Scan for the cell matching the given text and deliver its (X, Y) coordinate at center. 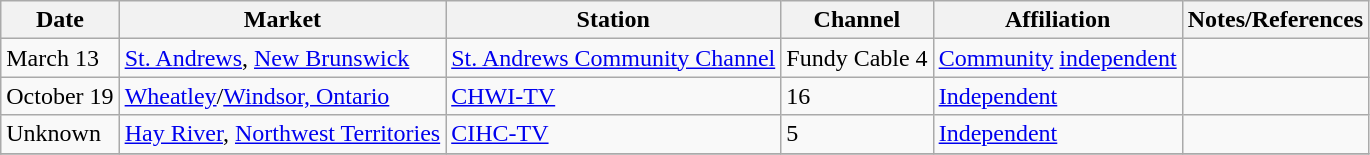
16 (857, 96)
Station (614, 20)
Wheatley/Windsor, Ontario (282, 96)
Channel (857, 20)
5 (857, 134)
St. Andrews Community Channel (614, 58)
Unknown (60, 134)
Date (60, 20)
Fundy Cable 4 (857, 58)
Affiliation (1058, 20)
St. Andrews, New Brunswick (282, 58)
Market (282, 20)
Notes/References (1276, 20)
CIHC-TV (614, 134)
CHWI-TV (614, 96)
October 19 (60, 96)
March 13 (60, 58)
Community independent (1058, 58)
Hay River, Northwest Territories (282, 134)
